Return [x, y] of the center of cell containing provided text 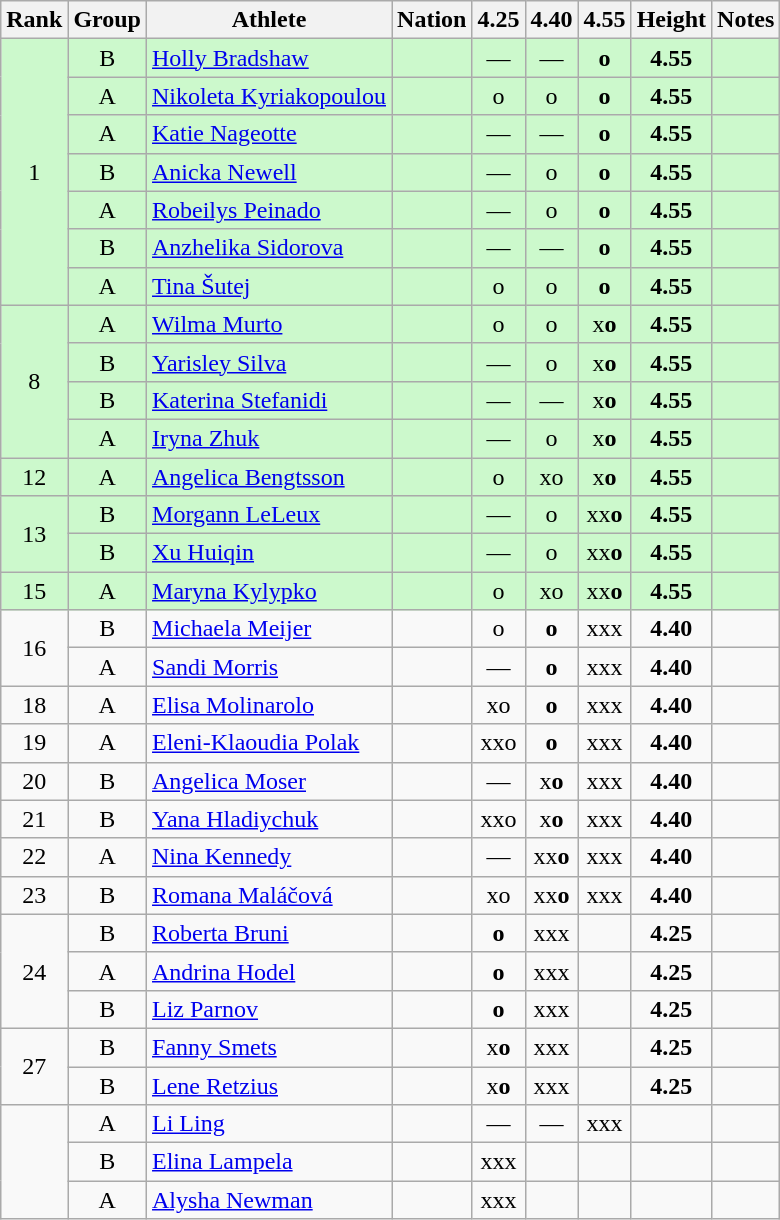
22 [34, 857]
Sandi Morris [270, 667]
13 [34, 534]
Yarisley Silva [270, 362]
Holly Bradshaw [270, 58]
Group [108, 20]
18 [34, 705]
Roberta Bruni [270, 933]
23 [34, 895]
Lene Retzius [270, 1085]
Anicka Newell [270, 172]
16 [34, 648]
Angelica Bengtsson [270, 477]
21 [34, 819]
Anzhelika Sidorova [270, 248]
Michaela Meijer [270, 629]
Notes [746, 20]
Eleni-Klaoudia Polak [270, 743]
Fanny Smets [270, 1047]
Xu Huiqin [270, 553]
Nikoleta Kyriakopoulou [270, 96]
Elisa Molinarolo [270, 705]
Elina Lampela [270, 1162]
Katie Nageotte [270, 134]
Height [671, 20]
8 [34, 381]
Nation [432, 20]
Romana Maláčová [270, 895]
Andrina Hodel [270, 971]
Robeilys Peinado [270, 210]
Morgann LeLeux [270, 515]
27 [34, 1066]
Wilma Murto [270, 324]
Yana Hladiychuk [270, 819]
Maryna Kylypko [270, 591]
Rank [34, 20]
Katerina Stefanidi [270, 400]
Angelica Moser [270, 781]
24 [34, 971]
Tina Šutej [270, 286]
Alysha Newman [270, 1200]
Nina Kennedy [270, 857]
Athlete [270, 20]
Iryna Zhuk [270, 438]
Liz Parnov [270, 1009]
Li Ling [270, 1124]
12 [34, 477]
1 [34, 172]
19 [34, 743]
15 [34, 591]
20 [34, 781]
